Determine the [X, Y] coordinate at the center of the cell enclosing the given text.  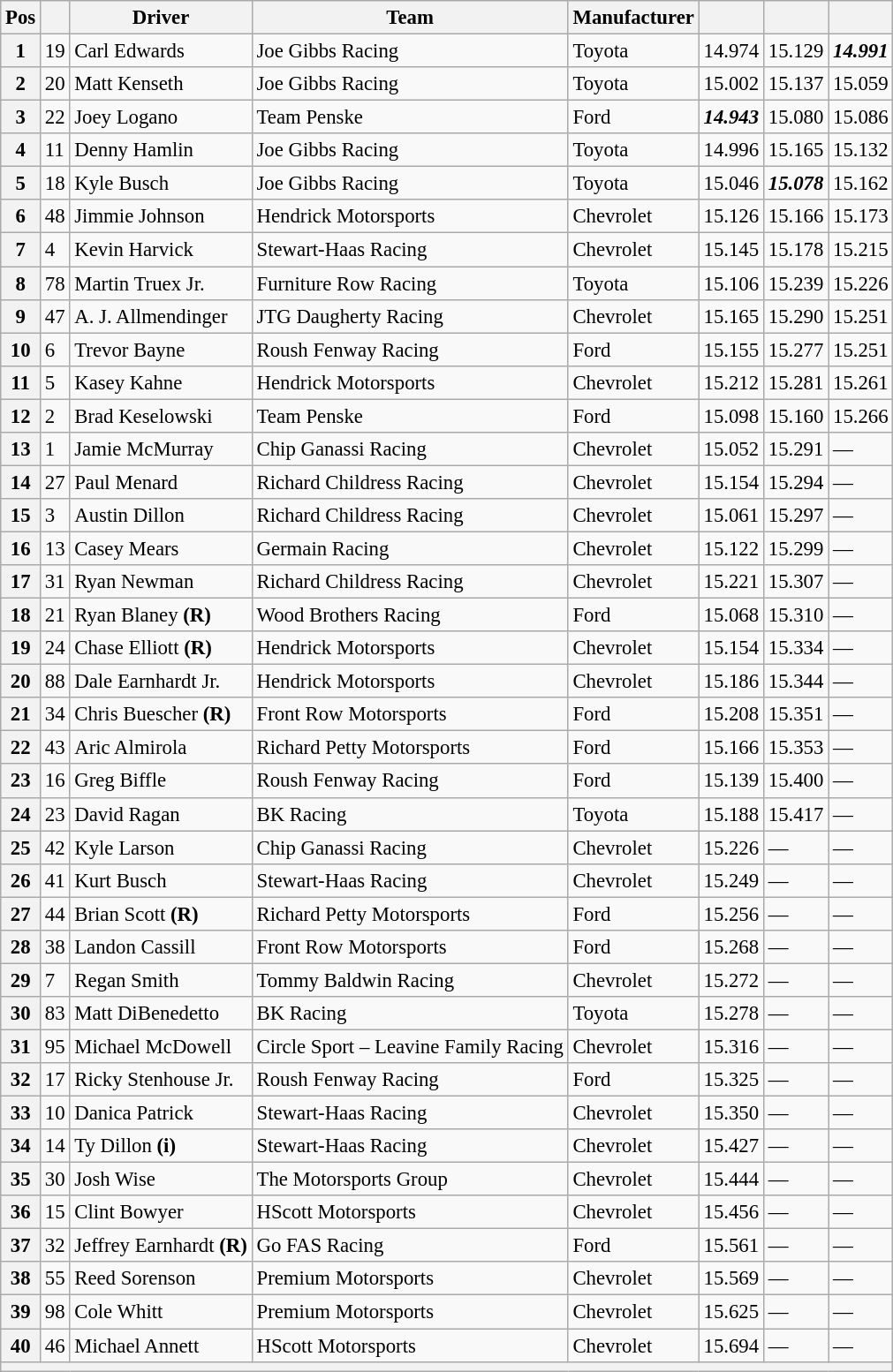
26 [21, 880]
14.996 [731, 150]
Team [410, 18]
Josh Wise [161, 1180]
The Motorsports Group [410, 1180]
15.417 [795, 814]
15.061 [731, 516]
Carl Edwards [161, 51]
Kyle Busch [161, 184]
Kevin Harvick [161, 250]
15.294 [795, 482]
15.162 [860, 184]
15.126 [731, 216]
9 [21, 316]
JTG Daugherty Racing [410, 316]
15.291 [795, 449]
Martin Truex Jr. [161, 283]
15.212 [731, 382]
46 [55, 1346]
Germain Racing [410, 548]
83 [55, 1014]
15.561 [731, 1246]
Regan Smith [161, 980]
15.325 [731, 1080]
Brad Keselowski [161, 416]
15.334 [795, 648]
15.290 [795, 316]
33 [21, 1113]
28 [21, 947]
36 [21, 1212]
15.098 [731, 416]
48 [55, 216]
15.344 [795, 682]
David Ragan [161, 814]
Dale Earnhardt Jr. [161, 682]
15.106 [731, 283]
55 [55, 1279]
Austin Dillon [161, 516]
15.297 [795, 516]
15.221 [731, 582]
47 [55, 316]
15.694 [731, 1346]
43 [55, 748]
15.307 [795, 582]
Matt Kenseth [161, 84]
Tommy Baldwin Racing [410, 980]
Pos [21, 18]
Clint Bowyer [161, 1212]
88 [55, 682]
Furniture Row Racing [410, 283]
Kasey Kahne [161, 382]
37 [21, 1246]
98 [55, 1312]
95 [55, 1046]
14.943 [731, 117]
Cole Whitt [161, 1312]
Kyle Larson [161, 848]
Chase Elliott (R) [161, 648]
15.132 [860, 150]
78 [55, 283]
41 [55, 880]
15.155 [731, 350]
44 [55, 914]
Ty Dillon (i) [161, 1146]
Ryan Newman [161, 582]
15.427 [731, 1146]
Denny Hamlin [161, 150]
29 [21, 980]
Circle Sport – Leavine Family Racing [410, 1046]
15.086 [860, 117]
Jimmie Johnson [161, 216]
15.137 [795, 84]
15.272 [731, 980]
15.261 [860, 382]
Danica Patrick [161, 1113]
15.353 [795, 748]
14.974 [731, 51]
15.046 [731, 184]
15.178 [795, 250]
Jamie McMurray [161, 449]
15.281 [795, 382]
15.456 [731, 1212]
15.139 [731, 781]
15.078 [795, 184]
15.122 [731, 548]
15.239 [795, 283]
15.310 [795, 615]
Brian Scott (R) [161, 914]
Reed Sorenson [161, 1279]
Ricky Stenhouse Jr. [161, 1080]
15.208 [731, 714]
39 [21, 1312]
Michael McDowell [161, 1046]
15.188 [731, 814]
15.160 [795, 416]
15.400 [795, 781]
15.129 [795, 51]
15.068 [731, 615]
15.444 [731, 1180]
15.256 [731, 914]
Paul Menard [161, 482]
40 [21, 1346]
15.052 [731, 449]
15.059 [860, 84]
A. J. Allmendinger [161, 316]
Aric Almirola [161, 748]
Wood Brothers Racing [410, 615]
Joey Logano [161, 117]
15.173 [860, 216]
15.268 [731, 947]
15.350 [731, 1113]
Kurt Busch [161, 880]
8 [21, 283]
15.299 [795, 548]
42 [55, 848]
Jeffrey Earnhardt (R) [161, 1246]
Ryan Blaney (R) [161, 615]
15.625 [731, 1312]
35 [21, 1180]
14.991 [860, 51]
15.351 [795, 714]
15.277 [795, 350]
15.080 [795, 117]
Michael Annett [161, 1346]
Trevor Bayne [161, 350]
Matt DiBenedetto [161, 1014]
15.569 [731, 1279]
Go FAS Racing [410, 1246]
15.249 [731, 880]
15.316 [731, 1046]
15.145 [731, 250]
15.186 [731, 682]
Greg Biffle [161, 781]
12 [21, 416]
25 [21, 848]
15.278 [731, 1014]
15.215 [860, 250]
Chris Buescher (R) [161, 714]
Manufacturer [633, 18]
Landon Cassill [161, 947]
Driver [161, 18]
15.266 [860, 416]
Casey Mears [161, 548]
15.002 [731, 84]
